Find where the given text appears and provide that cell's center as (x, y) coordinate. 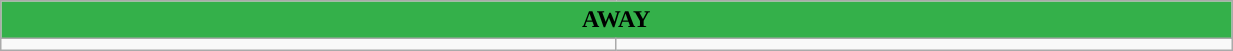
AWAY (616, 20)
